Extract the [X, Y] coordinate from the center of the cell holding the provided text.  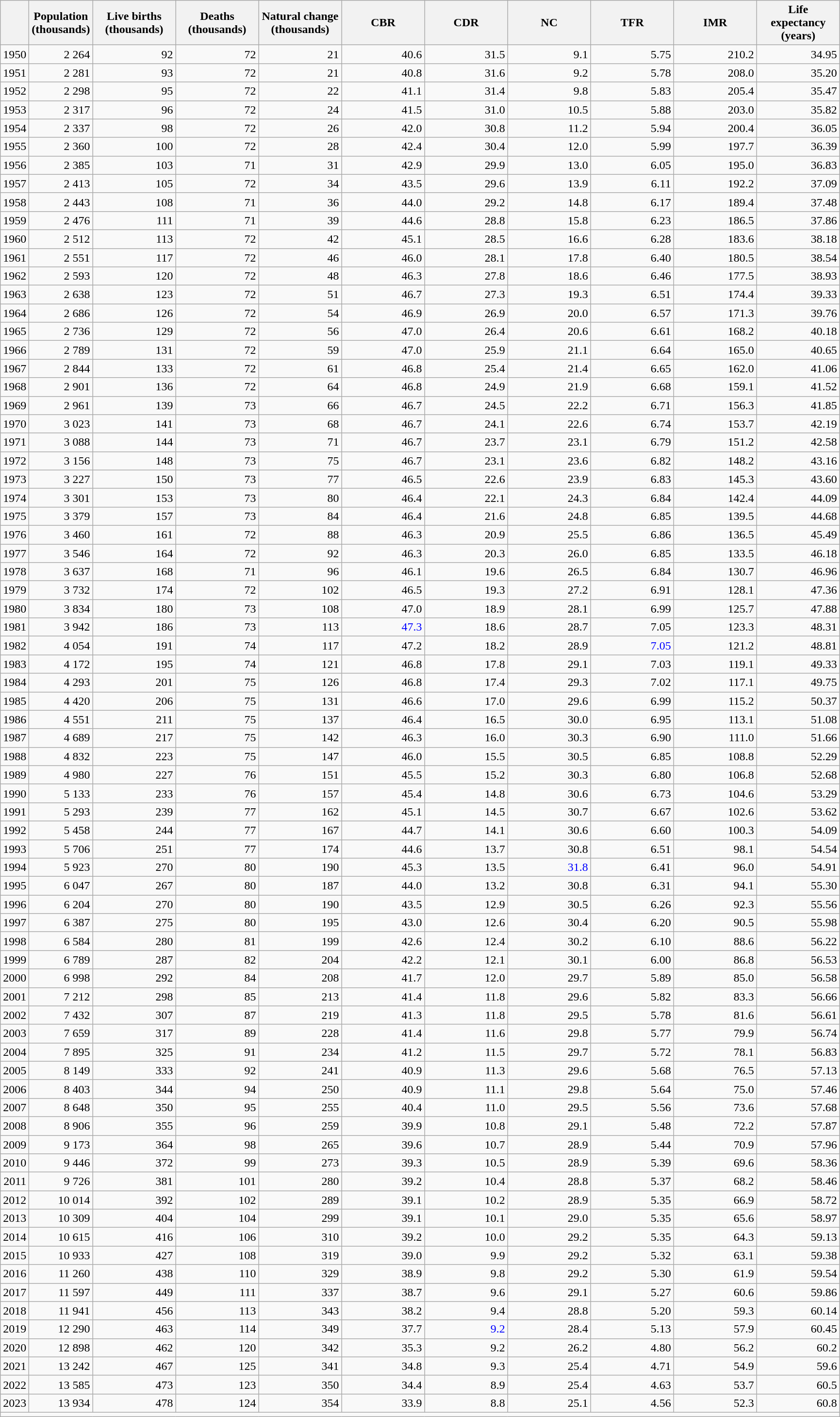
41.7 [383, 978]
86.8 [715, 960]
251 [134, 849]
6.20 [632, 923]
26 [300, 128]
79.9 [715, 1034]
2018 [15, 1311]
61 [300, 368]
6.05 [632, 165]
102.6 [715, 812]
333 [134, 1070]
88.6 [715, 941]
40.8 [383, 73]
34.95 [798, 54]
41.06 [798, 368]
233 [134, 793]
55.98 [798, 923]
85.0 [715, 978]
85 [217, 997]
27.2 [549, 590]
106 [217, 1237]
60.5 [798, 1384]
1951 [15, 73]
98.1 [715, 849]
31 [300, 165]
57.46 [798, 1089]
1972 [15, 461]
5.77 [632, 1034]
69.6 [715, 1163]
45.5 [383, 775]
60.2 [798, 1348]
8.8 [466, 1403]
57.87 [798, 1126]
6.41 [632, 867]
58.36 [798, 1163]
6.46 [632, 276]
52.3 [715, 1403]
28.5 [466, 239]
183.6 [715, 239]
2000 [15, 978]
8 648 [61, 1107]
4 054 [61, 646]
105 [134, 183]
36.05 [798, 128]
106.8 [715, 775]
35.47 [798, 91]
1961 [15, 258]
2012 [15, 1200]
121.2 [715, 646]
13 934 [61, 1403]
275 [134, 923]
Natural change(thousands) [300, 23]
48.81 [798, 646]
46.96 [798, 572]
6.68 [632, 387]
153.7 [715, 424]
57.68 [798, 1107]
219 [300, 1015]
299 [300, 1218]
186 [134, 627]
18.2 [466, 646]
201 [134, 683]
20.0 [549, 313]
462 [134, 1348]
6.10 [632, 941]
463 [134, 1329]
12.4 [466, 941]
392 [134, 1200]
167 [300, 830]
24 [300, 110]
5 458 [61, 830]
5.20 [632, 1311]
2 551 [61, 258]
73.6 [715, 1107]
227 [134, 775]
13.7 [466, 849]
298 [134, 997]
15.2 [466, 775]
56.53 [798, 960]
5.83 [632, 91]
104 [217, 1218]
9 173 [61, 1144]
6.67 [632, 812]
5.44 [632, 1144]
89 [217, 1034]
1979 [15, 590]
6 584 [61, 941]
NC [549, 23]
267 [134, 886]
36 [300, 202]
1985 [15, 701]
41.3 [383, 1015]
13 585 [61, 1384]
10.1 [466, 1218]
6 047 [61, 886]
1990 [15, 793]
25.1 [549, 1403]
59.38 [798, 1255]
2017 [15, 1292]
17.4 [466, 683]
47.3 [383, 627]
381 [134, 1182]
20.6 [549, 332]
144 [134, 442]
241 [300, 1070]
5.82 [632, 997]
45.49 [798, 534]
2 476 [61, 220]
1991 [15, 812]
113.1 [715, 719]
1963 [15, 295]
6 204 [61, 904]
467 [134, 1366]
6.00 [632, 960]
11.5 [466, 1052]
41.2 [383, 1052]
23.9 [549, 479]
75.0 [715, 1089]
68.2 [715, 1182]
344 [134, 1089]
Deaths (thousands) [217, 23]
2023 [15, 1403]
2015 [15, 1255]
40.4 [383, 1107]
17.0 [466, 701]
57.9 [715, 1329]
55.30 [798, 886]
31.5 [466, 54]
1955 [15, 147]
6.90 [632, 738]
133 [134, 368]
2011 [15, 1182]
99 [217, 1163]
2 317 [61, 110]
147 [300, 756]
23.6 [549, 461]
145.3 [715, 479]
10.2 [466, 1200]
21.6 [466, 516]
CDR [466, 23]
87 [217, 1015]
3 732 [61, 590]
76.5 [715, 1070]
44.7 [383, 830]
203.0 [715, 110]
292 [134, 978]
1983 [15, 664]
317 [134, 1034]
39.0 [383, 1255]
205.4 [715, 91]
54.9 [715, 1366]
IMR [715, 23]
1969 [15, 405]
1967 [15, 368]
244 [134, 830]
35.82 [798, 110]
11.6 [466, 1034]
187 [300, 886]
206 [134, 701]
130.7 [715, 572]
1956 [15, 165]
49.33 [798, 664]
40.6 [383, 54]
59.54 [798, 1274]
191 [134, 646]
72.2 [715, 1126]
39.6 [383, 1144]
8 149 [61, 1070]
23.7 [466, 442]
12.6 [466, 923]
4.71 [632, 1366]
6.23 [632, 220]
114 [217, 1329]
5.56 [632, 1107]
29.0 [549, 1218]
66.9 [715, 1200]
6.26 [632, 904]
46.9 [383, 313]
9.3 [466, 1366]
3 942 [61, 627]
213 [300, 997]
56.58 [798, 978]
66 [300, 405]
4 832 [61, 756]
2008 [15, 1126]
2002 [15, 1015]
10.7 [466, 1144]
2014 [15, 1237]
1957 [15, 183]
6.28 [632, 239]
100.3 [715, 830]
5 293 [61, 812]
217 [134, 738]
2003 [15, 1034]
9.6 [466, 1292]
12.9 [466, 904]
5 706 [61, 849]
124 [217, 1403]
26.0 [549, 553]
1996 [15, 904]
148.2 [715, 461]
101 [217, 1182]
6.71 [632, 405]
3 156 [61, 461]
81 [217, 941]
2 337 [61, 128]
2019 [15, 1329]
31.4 [466, 91]
2 281 [61, 73]
153 [134, 498]
255 [300, 1107]
30.0 [549, 719]
14.1 [466, 830]
404 [134, 1218]
6 387 [61, 923]
88 [300, 534]
34.4 [383, 1384]
40.65 [798, 350]
2007 [15, 1107]
27.3 [466, 295]
34.8 [383, 1366]
162.0 [715, 368]
5.68 [632, 1070]
90.5 [715, 923]
438 [134, 1274]
5.48 [632, 1126]
46.6 [383, 701]
156.3 [715, 405]
51.08 [798, 719]
162 [300, 812]
1964 [15, 313]
13.0 [549, 165]
56.2 [715, 1348]
94 [217, 1089]
2 360 [61, 147]
1965 [15, 332]
148 [134, 461]
1975 [15, 516]
59.86 [798, 1292]
35.3 [383, 1348]
42.4 [383, 147]
91 [217, 1052]
51 [300, 295]
39.76 [798, 313]
94.1 [715, 886]
2 901 [61, 387]
15.8 [549, 220]
58.97 [798, 1218]
43.16 [798, 461]
21.4 [549, 368]
10 933 [61, 1255]
12 898 [61, 1348]
6.57 [632, 313]
341 [300, 1366]
208.0 [715, 73]
171.3 [715, 313]
5.27 [632, 1292]
234 [300, 1052]
16.6 [549, 239]
287 [134, 960]
38.93 [798, 276]
110 [217, 1274]
10.8 [466, 1126]
1986 [15, 719]
1989 [15, 775]
43.0 [383, 923]
129 [134, 332]
Population(thousands) [61, 23]
6.17 [632, 202]
2 638 [61, 295]
7.02 [632, 683]
6.83 [632, 479]
1966 [15, 350]
28 [300, 147]
456 [134, 1311]
14.5 [466, 812]
12.1 [466, 960]
6.60 [632, 830]
56.83 [798, 1052]
10 309 [61, 1218]
41.5 [383, 110]
150 [134, 479]
2 789 [61, 350]
42.19 [798, 424]
56.66 [798, 997]
13.9 [549, 183]
211 [134, 719]
12 290 [61, 1329]
61.9 [715, 1274]
24.8 [549, 516]
168 [134, 572]
48 [300, 276]
449 [134, 1292]
1959 [15, 220]
19.6 [466, 572]
1962 [15, 276]
49.75 [798, 683]
18.9 [466, 609]
1952 [15, 91]
103 [134, 165]
78.1 [715, 1052]
6.80 [632, 775]
186.5 [715, 220]
81.6 [715, 1015]
57.13 [798, 1070]
56.22 [798, 941]
30.2 [549, 941]
1978 [15, 572]
41.52 [798, 387]
21.1 [549, 350]
56 [300, 332]
46.18 [798, 553]
37.7 [383, 1329]
2 264 [61, 54]
2009 [15, 1144]
42.9 [383, 165]
Life expectancy (years) [798, 23]
15.5 [466, 756]
478 [134, 1403]
1960 [15, 239]
349 [300, 1329]
355 [134, 1126]
1970 [15, 424]
53.29 [798, 793]
11.3 [466, 1070]
2004 [15, 1052]
4 551 [61, 719]
180 [134, 609]
100 [134, 147]
223 [134, 756]
60.8 [798, 1403]
125.7 [715, 609]
25.5 [549, 534]
2 686 [61, 313]
123.3 [715, 627]
2 593 [61, 276]
59.13 [798, 1237]
210.2 [715, 54]
5.72 [632, 1052]
2022 [15, 1384]
26.5 [549, 572]
59 [300, 350]
133.5 [715, 553]
161 [134, 534]
52.29 [798, 756]
3 379 [61, 516]
2005 [15, 1070]
4 689 [61, 738]
3 460 [61, 534]
273 [300, 1163]
121 [300, 664]
11 260 [61, 1274]
416 [134, 1237]
136 [134, 387]
5.64 [632, 1089]
1980 [15, 609]
20.3 [466, 553]
59.3 [715, 1311]
31.8 [549, 867]
4 420 [61, 701]
289 [300, 1200]
25.9 [466, 350]
2016 [15, 1274]
265 [300, 1144]
1999 [15, 960]
111.0 [715, 738]
177.5 [715, 276]
1953 [15, 110]
60.14 [798, 1311]
6.40 [632, 258]
10 014 [61, 1200]
250 [300, 1089]
35.20 [798, 73]
70.9 [715, 1144]
9.9 [466, 1255]
239 [134, 812]
3 637 [61, 572]
39.33 [798, 295]
174.4 [715, 295]
82 [217, 960]
6 998 [61, 978]
54.09 [798, 830]
7 895 [61, 1052]
42 [300, 239]
29.9 [466, 165]
38.54 [798, 258]
1995 [15, 886]
57.96 [798, 1144]
45.4 [383, 793]
29.3 [549, 683]
1976 [15, 534]
22 [300, 91]
60.45 [798, 1329]
41.85 [798, 405]
4 293 [61, 683]
38.18 [798, 239]
56.61 [798, 1015]
354 [300, 1403]
52.68 [798, 775]
6.95 [632, 719]
42.58 [798, 442]
93 [134, 73]
44.09 [798, 498]
1993 [15, 849]
164 [134, 553]
1974 [15, 498]
46 [300, 258]
5.13 [632, 1329]
CBR [383, 23]
54 [300, 313]
5.88 [632, 110]
5.39 [632, 1163]
5.75 [632, 54]
128.1 [715, 590]
329 [300, 1274]
473 [134, 1384]
108.8 [715, 756]
197.7 [715, 147]
4.80 [632, 1348]
60.6 [715, 1292]
48.31 [798, 627]
6.64 [632, 350]
3 546 [61, 553]
TFR [632, 23]
7 432 [61, 1015]
343 [300, 1311]
26.4 [466, 332]
22.2 [549, 405]
47.36 [798, 590]
1950 [15, 54]
28.4 [549, 1329]
2006 [15, 1089]
34 [300, 183]
92.3 [715, 904]
1982 [15, 646]
26.9 [466, 313]
6.86 [632, 534]
165.0 [715, 350]
37.86 [798, 220]
3 023 [61, 424]
6.82 [632, 461]
1988 [15, 756]
13.5 [466, 867]
63.1 [715, 1255]
125 [217, 1366]
200.4 [715, 128]
11.1 [466, 1089]
159.1 [715, 387]
3 088 [61, 442]
6.31 [632, 886]
56.74 [798, 1034]
2 512 [61, 239]
1998 [15, 941]
27.8 [466, 276]
1984 [15, 683]
6 789 [61, 960]
28.7 [549, 627]
2020 [15, 1348]
58.46 [798, 1182]
2010 [15, 1163]
342 [300, 1348]
4.56 [632, 1403]
1958 [15, 202]
7 659 [61, 1034]
5.30 [632, 1274]
36.39 [798, 147]
180.5 [715, 258]
117.1 [715, 683]
4.63 [632, 1384]
7 212 [61, 997]
43.60 [798, 479]
8.9 [466, 1384]
6.73 [632, 793]
310 [300, 1237]
45.3 [383, 867]
139.5 [715, 516]
3 301 [61, 498]
24.1 [466, 424]
2021 [15, 1366]
142 [300, 738]
53.62 [798, 812]
1973 [15, 479]
319 [300, 1255]
8 906 [61, 1126]
30.1 [549, 960]
16.5 [466, 719]
115.2 [715, 701]
24.5 [466, 405]
13 242 [61, 1366]
6.74 [632, 424]
307 [134, 1015]
1971 [15, 442]
259 [300, 1126]
5.37 [632, 1182]
39 [300, 220]
53.7 [715, 1384]
1994 [15, 867]
5 133 [61, 793]
47.88 [798, 609]
1968 [15, 387]
337 [300, 1292]
139 [134, 405]
31.6 [466, 73]
5 923 [61, 867]
119.1 [715, 664]
42.6 [383, 941]
64 [300, 387]
142.4 [715, 498]
54.54 [798, 849]
2 443 [61, 202]
5.89 [632, 978]
11.0 [466, 1107]
39.9 [383, 1126]
11 941 [61, 1311]
44.68 [798, 516]
372 [134, 1163]
24.9 [466, 387]
68 [300, 424]
3 227 [61, 479]
9 446 [61, 1163]
33.9 [383, 1403]
364 [134, 1144]
Live births (thousands) [134, 23]
20.9 [466, 534]
6.61 [632, 332]
58.72 [798, 1200]
13.2 [466, 886]
46.1 [383, 572]
50.37 [798, 701]
31.0 [466, 110]
1992 [15, 830]
42.0 [383, 128]
41.1 [383, 91]
36.83 [798, 165]
9 726 [61, 1182]
325 [134, 1052]
38.9 [383, 1274]
2 736 [61, 332]
4 980 [61, 775]
1954 [15, 128]
4 172 [61, 664]
10.0 [466, 1237]
192.2 [715, 183]
151.2 [715, 442]
1997 [15, 923]
1981 [15, 627]
47.2 [383, 646]
168.2 [715, 332]
9.4 [466, 1311]
195.0 [715, 165]
5.99 [632, 147]
11 597 [61, 1292]
136.5 [715, 534]
7.03 [632, 664]
6.79 [632, 442]
5.94 [632, 128]
26.2 [549, 1348]
2 961 [61, 405]
208 [300, 978]
2 298 [61, 91]
10 615 [61, 1237]
40.18 [798, 332]
65.6 [715, 1218]
21.9 [549, 387]
11.2 [549, 128]
30.7 [549, 812]
83.3 [715, 997]
6.65 [632, 368]
16.0 [466, 738]
189.4 [715, 202]
104.6 [715, 793]
6.11 [632, 183]
3 834 [61, 609]
137 [300, 719]
64.3 [715, 1237]
59.6 [798, 1366]
38.7 [383, 1292]
1977 [15, 553]
2013 [15, 1218]
38.2 [383, 1311]
96.0 [715, 867]
9.1 [549, 54]
37.09 [798, 183]
1987 [15, 738]
6.91 [632, 590]
51.66 [798, 738]
2 413 [61, 183]
10.4 [466, 1182]
55.56 [798, 904]
141 [134, 424]
2 385 [61, 165]
22.1 [466, 498]
37.48 [798, 202]
228 [300, 1034]
427 [134, 1255]
204 [300, 960]
2001 [15, 997]
199 [300, 941]
151 [300, 775]
42.2 [383, 960]
24.3 [549, 498]
5.32 [632, 1255]
54.91 [798, 867]
39.3 [383, 1163]
2 844 [61, 368]
8 403 [61, 1089]
